Pinpoint the cell where the given text exists, returning its [X, Y] midpoint coordinate. 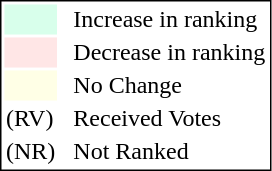
No Change [170, 85]
(NR) [30, 151]
Not Ranked [170, 151]
Decrease in ranking [170, 53]
(RV) [30, 119]
Received Votes [170, 119]
Increase in ranking [170, 19]
